Identify which cell holds the provided text, then report its [X, Y] central coordinate. 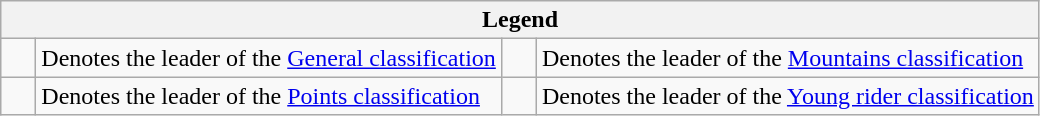
Denotes the leader of the Young rider classification [788, 96]
Denotes the leader of the Mountains classification [788, 58]
Denotes the leader of the General classification [269, 58]
Denotes the leader of the Points classification [269, 96]
Legend [520, 20]
